Provide the (X, Y) coordinate of the cell's center where the given text is located.  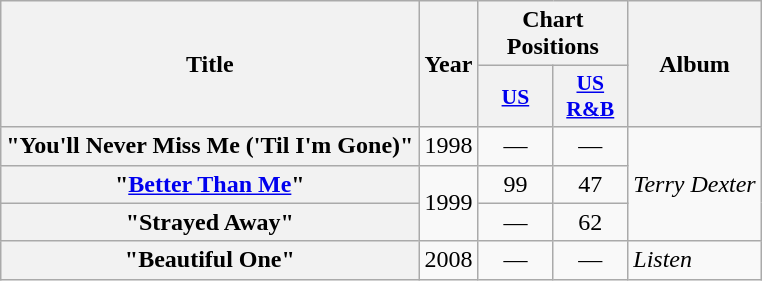
99 (516, 184)
Year (448, 64)
Terry Dexter (695, 184)
US R&B (590, 96)
62 (590, 222)
Listen (695, 260)
47 (590, 184)
Album (695, 64)
"Beautiful One" (210, 260)
Title (210, 64)
"You'll Never Miss Me ('Til I'm Gone)" (210, 146)
US (516, 96)
1999 (448, 203)
"Strayed Away" (210, 222)
1998 (448, 146)
2008 (448, 260)
Chart Positions (553, 34)
"Better Than Me" (210, 184)
